Provide the [X, Y] coordinate of the cell's center where the given text is located.  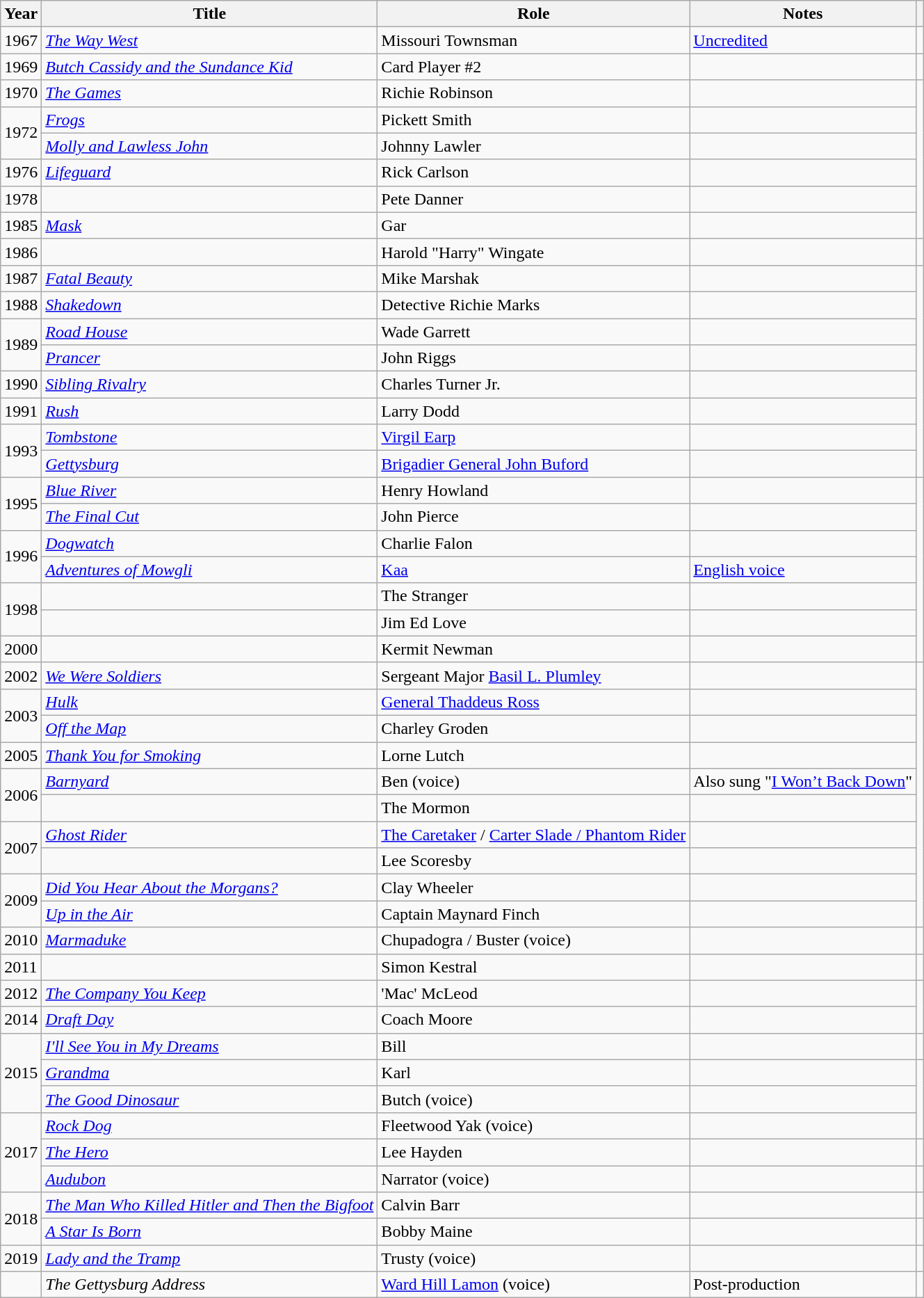
Mask [210, 225]
Audubon [210, 1179]
Lorne Lutch [534, 755]
Wade Garrett [534, 332]
Chupadogra / Buster (voice) [534, 940]
2017 [21, 1152]
1990 [21, 385]
2002 [21, 675]
Prancer [210, 358]
Karl [534, 1073]
Lee Hayden [534, 1152]
Charles Turner Jr. [534, 385]
Johnny Lawler [534, 146]
Narrator (voice) [534, 1179]
Virgil Earp [534, 438]
Dogwatch [210, 543]
A Star Is Born [210, 1232]
Lady and the Tramp [210, 1258]
2015 [21, 1073]
Card Player #2 [534, 67]
Richie Robinson [534, 93]
Notes [803, 14]
Clay Wheeler [534, 888]
Draft Day [210, 1020]
The Games [210, 93]
1993 [21, 451]
2018 [21, 1219]
Kaa [534, 570]
1989 [21, 345]
2010 [21, 940]
1970 [21, 93]
Rick Carlson [534, 173]
1985 [21, 225]
Shakedown [210, 305]
John Riggs [534, 358]
The Gettysburg Address [210, 1285]
1991 [21, 411]
Fleetwood Yak (voice) [534, 1125]
1998 [21, 609]
Pickett Smith [534, 120]
1972 [21, 133]
The Way West [210, 40]
2009 [21, 901]
2007 [21, 848]
Post-production [803, 1285]
Simon Kestral [534, 967]
The Man Who Killed Hitler and Then the Bigfoot [210, 1205]
Pete Danner [534, 199]
Tombstone [210, 438]
Missouri Townsman [534, 40]
Frogs [210, 120]
Lee Scoresby [534, 861]
2005 [21, 755]
1986 [21, 252]
We Were Soldiers [210, 675]
The Good Dinosaur [210, 1099]
Also sung "I Won’t Back Down" [803, 782]
Detective Richie Marks [534, 305]
Butch Cassidy and the Sundance Kid [210, 67]
Gar [534, 225]
'Mac' McLeod [534, 993]
Rock Dog [210, 1125]
1969 [21, 67]
Larry Dodd [534, 411]
Title [210, 14]
2014 [21, 1020]
Gettysburg [210, 464]
Marmaduke [210, 940]
1987 [21, 278]
Blue River [210, 490]
Off the Map [210, 728]
Mike Marshak [534, 278]
1996 [21, 556]
2019 [21, 1258]
The Final Cut [210, 517]
Charlie Falon [534, 543]
Brigadier General John Buford [534, 464]
Captain Maynard Finch [534, 914]
1978 [21, 199]
Barnyard [210, 782]
1995 [21, 504]
Bobby Maine [534, 1232]
Ward Hill Lamon (voice) [534, 1285]
I'll See You in My Dreams [210, 1046]
Grandma [210, 1073]
Lifeguard [210, 173]
Rush [210, 411]
The Caretaker / Carter Slade / Phantom Rider [534, 835]
Road House [210, 332]
The Hero [210, 1152]
Charley Groden [534, 728]
Fatal Beauty [210, 278]
1988 [21, 305]
1976 [21, 173]
English voice [803, 570]
The Mormon [534, 808]
1967 [21, 40]
2012 [21, 993]
Ghost Rider [210, 835]
Hulk [210, 702]
2000 [21, 649]
Year [21, 14]
Up in the Air [210, 914]
2003 [21, 715]
Jim Ed Love [534, 623]
Harold "Harry" Wingate [534, 252]
Calvin Barr [534, 1205]
The Stranger [534, 596]
Adventures of Mowgli [210, 570]
Coach Moore [534, 1020]
Butch (voice) [534, 1099]
Sibling Rivalry [210, 385]
Bill [534, 1046]
Sergeant Major Basil L. Plumley [534, 675]
2011 [21, 967]
Uncredited [803, 40]
John Pierce [534, 517]
General Thaddeus Ross [534, 702]
Molly and Lawless John [210, 146]
Role [534, 14]
Henry Howland [534, 490]
2006 [21, 795]
Thank You for Smoking [210, 755]
Did You Hear About the Morgans? [210, 888]
Kermit Newman [534, 649]
The Company You Keep [210, 993]
Trusty (voice) [534, 1258]
Ben (voice) [534, 782]
